Return [X, Y] of the center of cell containing provided text 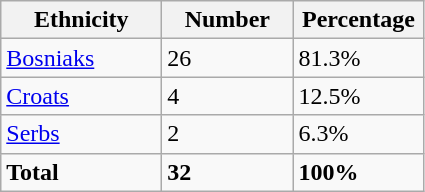
Number [228, 20]
81.3% [358, 58]
Total [82, 172]
Serbs [82, 134]
2 [228, 134]
100% [358, 172]
26 [228, 58]
12.5% [358, 96]
Ethnicity [82, 20]
6.3% [358, 134]
Percentage [358, 20]
Bosniaks [82, 58]
Croats [82, 96]
32 [228, 172]
4 [228, 96]
